Provide the [x, y] coordinate of the cell's center where the given text is located.  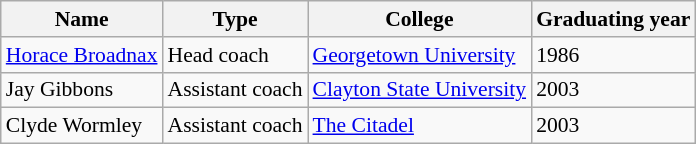
Clayton State University [420, 90]
The Citadel [420, 126]
Type [236, 19]
College [420, 19]
Georgetown University [420, 55]
Head coach [236, 55]
Graduating year [613, 19]
Horace Broadnax [82, 55]
Clyde Wormley [82, 126]
Jay Gibbons [82, 90]
Name [82, 19]
1986 [613, 55]
